Find where the given text appears and provide that cell's center as (x, y) coordinate. 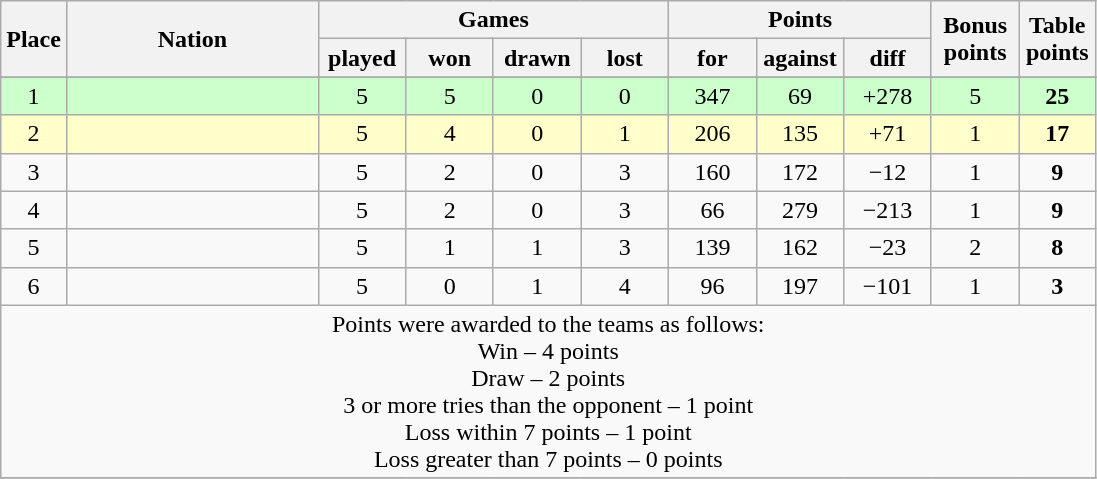
won (450, 58)
66 (713, 210)
diff (888, 58)
Games (493, 20)
against (800, 58)
139 (713, 248)
162 (800, 248)
+71 (888, 134)
Points (800, 20)
160 (713, 172)
279 (800, 210)
played (362, 58)
96 (713, 286)
Nation (192, 39)
lost (625, 58)
−12 (888, 172)
−23 (888, 248)
drawn (537, 58)
−101 (888, 286)
25 (1058, 96)
for (713, 58)
206 (713, 134)
Place (34, 39)
135 (800, 134)
69 (800, 96)
Tablepoints (1058, 39)
347 (713, 96)
197 (800, 286)
Bonuspoints (975, 39)
17 (1058, 134)
+278 (888, 96)
8 (1058, 248)
6 (34, 286)
172 (800, 172)
−213 (888, 210)
